Search for the cell housing the specified text and yield its (X, Y) center coordinate. 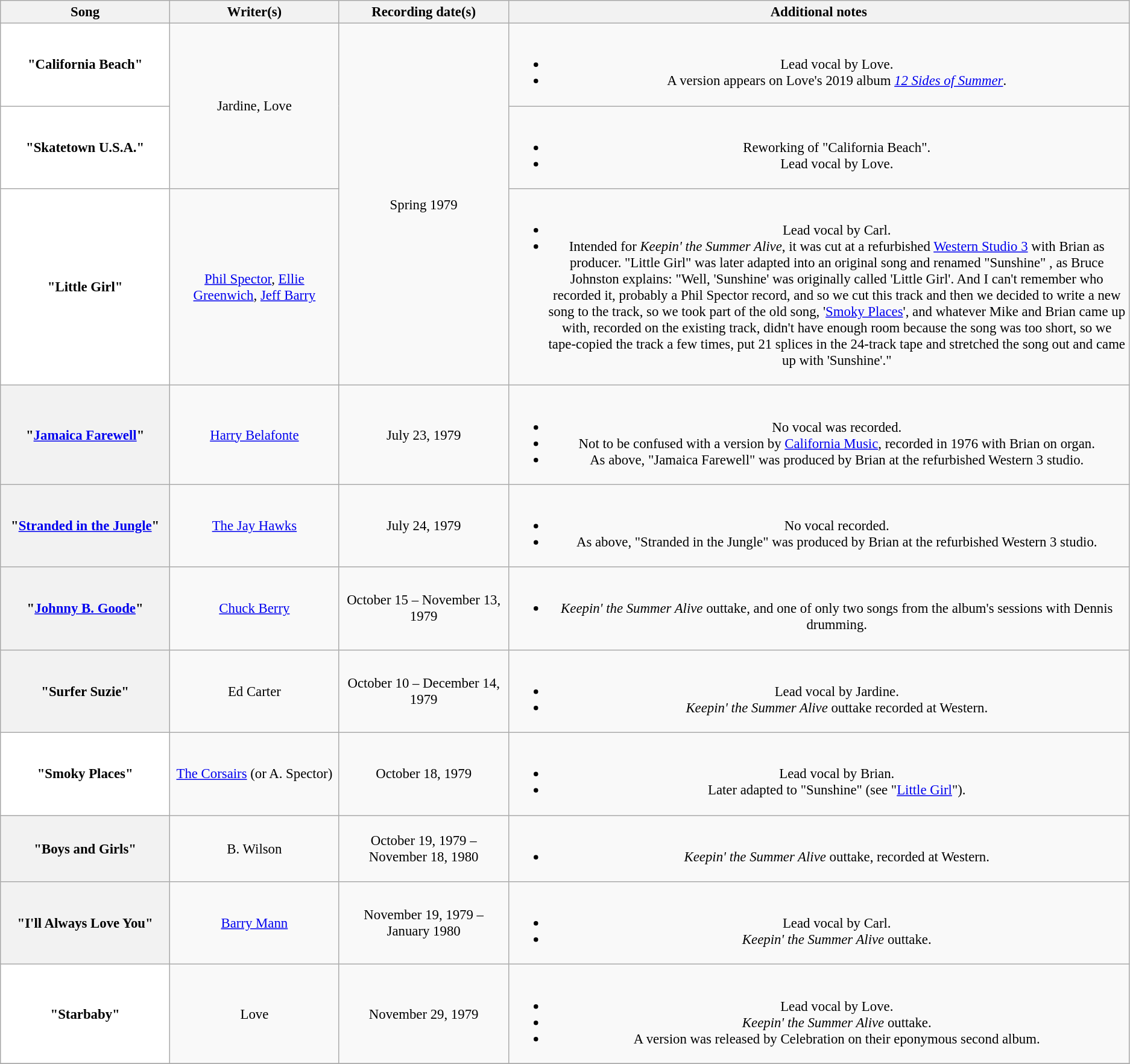
November 19, 1979 – January 1980 (423, 923)
"Smoky Places" (86, 774)
Song (86, 12)
"California Beach" (86, 65)
Lead vocal by Brian.Later adapted to "Sunshine" (see "Little Girl"). (819, 774)
The Corsairs (or A. Spector) (254, 774)
Additional notes (819, 12)
October 19, 1979 – November 18, 1980 (423, 849)
No vocal recorded.As above, "Stranded in the Jungle" was produced by Brian at the refurbished Western 3 studio. (819, 526)
"Boys and Girls" (86, 849)
October 10 – December 14, 1979 (423, 691)
Spring 1979 (423, 204)
Ed Carter (254, 691)
Phil Spector, Ellie Greenwich, Jeff Barry (254, 287)
Keepin' the Summer Alive outtake, and one of only two songs from the album's sessions with Dennis drumming. (819, 608)
Barry Mann (254, 923)
November 29, 1979 (423, 1014)
July 24, 1979 (423, 526)
Love (254, 1014)
The Jay Hawks (254, 526)
"Jamaica Farewell" (86, 435)
Harry Belafonte (254, 435)
Writer(s) (254, 12)
Chuck Berry (254, 608)
Lead vocal by Love.A version appears on Love's 2019 album 12 Sides of Summer. (819, 65)
"I'll Always Love You" (86, 923)
Recording date(s) (423, 12)
B. Wilson (254, 849)
October 15 – November 13, 1979 (423, 608)
Lead vocal by Love.Keepin' the Summer Alive outtake.A version was released by Celebration on their eponymous second album. (819, 1014)
July 23, 1979 (423, 435)
Reworking of "California Beach".Lead vocal by Love. (819, 147)
Lead vocal by Jardine.Keepin' the Summer Alive outtake recorded at Western. (819, 691)
Jardine, Love (254, 106)
"Starbaby" (86, 1014)
"Surfer Suzie" (86, 691)
"Little Girl" (86, 287)
"Skatetown U.S.A." (86, 147)
October 18, 1979 (423, 774)
Keepin' the Summer Alive outtake, recorded at Western. (819, 849)
"Stranded in the Jungle" (86, 526)
"Johnny B. Goode" (86, 608)
Lead vocal by Carl.Keepin' the Summer Alive outtake. (819, 923)
